Pinpoint the cell where the given text exists, returning its [x, y] midpoint coordinate. 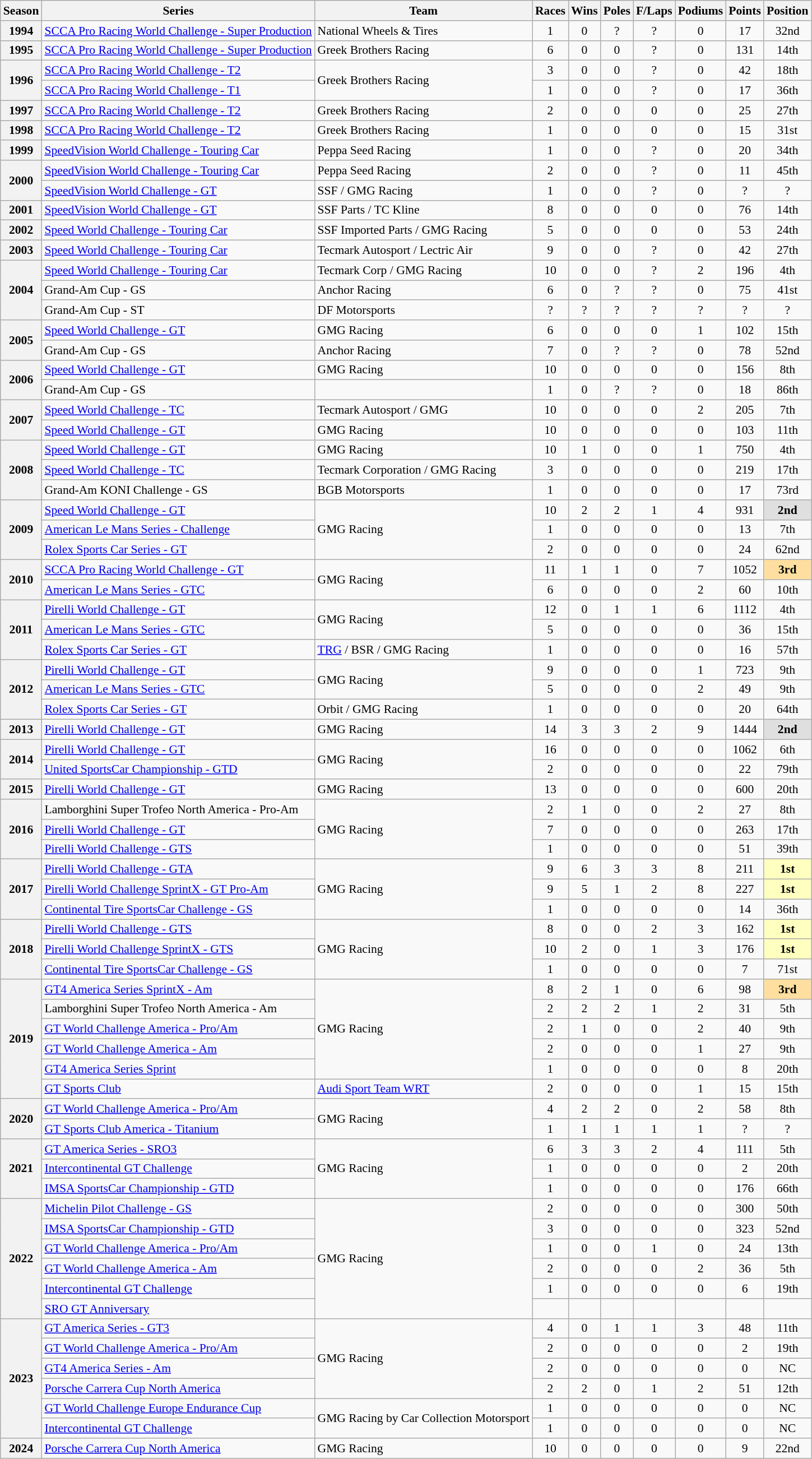
Audi Sport Team WRT [424, 1089]
2017 [21, 889]
2024 [21, 1448]
32nd [787, 31]
Lamborghini Super Trofeo North America - Pro-Am [178, 809]
SRO GT Anniversary [178, 1309]
71st [787, 969]
Tecmark Corporation / GMG Racing [424, 470]
1995 [21, 50]
196 [745, 270]
53 [745, 230]
2010 [21, 580]
931 [745, 510]
SCCA Pro Racing World Challenge - T1 [178, 91]
Series [178, 11]
2020 [21, 1119]
1998 [21, 131]
323 [745, 1229]
205 [745, 410]
1062 [745, 749]
50th [787, 1209]
Team [424, 11]
Pirelli World Challenge - GTA [178, 869]
78 [745, 350]
DF Motorsports [424, 311]
79th [787, 770]
Tecmark Autosport / Lectric Air [424, 251]
2021 [21, 1169]
Orbit / GMG Racing [424, 710]
111 [745, 1149]
GT4 America Series Sprint [178, 1069]
2000 [21, 180]
1052 [745, 570]
49 [745, 689]
10th [787, 590]
31 [745, 1009]
12th [787, 1388]
600 [745, 790]
2006 [21, 380]
58 [745, 1109]
13th [787, 1249]
American Le Mans Series - Challenge [178, 530]
1999 [21, 151]
Grand-Am KONI Challenge - GS [178, 490]
22nd [787, 1448]
66th [787, 1189]
31st [787, 131]
750 [745, 450]
86th [787, 390]
1997 [21, 110]
Podiums [700, 11]
Tecmark Corp / GMG Racing [424, 270]
24th [787, 230]
41st [787, 290]
Season [21, 11]
2016 [21, 830]
263 [745, 830]
TRG / BSR / GMG Racing [424, 650]
227 [745, 890]
GT Sports Club America - Titanium [178, 1129]
211 [745, 869]
2003 [21, 251]
12 [550, 610]
98 [745, 989]
6th [787, 749]
SSF / GMG Racing [424, 191]
Tecmark Autosport / GMG [424, 410]
Wins [584, 11]
75 [745, 290]
United SportsCar Championship - GTD [178, 770]
2008 [21, 470]
GT Sports Club [178, 1089]
723 [745, 670]
39th [787, 849]
2004 [21, 290]
1994 [21, 31]
GT America Series - GT3 [178, 1328]
300 [745, 1209]
BGB Motorsports [424, 490]
2002 [21, 230]
18th [787, 71]
34th [787, 151]
102 [745, 330]
2011 [21, 630]
219 [745, 470]
45th [787, 170]
Pirelli World Challenge SprintX - GT Pro-Am [178, 890]
Points [745, 11]
Grand-Am Cup - ST [178, 311]
National Wheels & Tires [424, 31]
64th [787, 710]
2007 [21, 420]
SCCA Pro Racing World Challenge - GT [178, 570]
22 [745, 770]
60 [745, 590]
SSF Parts / TC Kline [424, 210]
Position [787, 11]
2015 [21, 790]
40 [745, 1029]
Races [550, 11]
156 [745, 370]
GT America Series - SRO3 [178, 1149]
F/Laps [655, 11]
162 [745, 929]
76 [745, 210]
Poles [617, 11]
2019 [21, 1039]
Michelin Pilot Challenge - GS [178, 1209]
131 [745, 50]
GT World Challenge Europe Endurance Cup [178, 1409]
18 [745, 390]
1112 [745, 610]
1444 [745, 730]
73rd [787, 490]
1996 [21, 81]
2014 [21, 759]
103 [745, 430]
48 [745, 1328]
GT4 America Series SprintX - Am [178, 989]
2023 [21, 1378]
2001 [21, 210]
25 [745, 110]
GMG Racing by Car Collection Motorsport [424, 1418]
2012 [21, 689]
SSF Imported Parts / GMG Racing [424, 230]
2018 [21, 949]
Lamborghini Super Trofeo North America - Am [178, 1009]
Pirelli World Challenge SprintX - GTS [178, 949]
2022 [21, 1259]
GT4 America Series - Am [178, 1369]
62nd [787, 550]
2009 [21, 530]
2005 [21, 340]
57th [787, 650]
2013 [21, 730]
